Capture the cell that displays the provided text and extract its (X, Y) central coordinate. 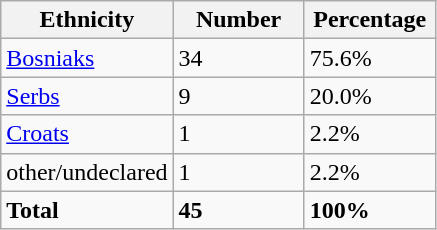
34 (238, 58)
20.0% (370, 96)
9 (238, 96)
Total (87, 210)
Percentage (370, 20)
other/undeclared (87, 172)
Bosniaks (87, 58)
75.6% (370, 58)
Number (238, 20)
100% (370, 210)
Croats (87, 134)
45 (238, 210)
Serbs (87, 96)
Ethnicity (87, 20)
